Identify which cell holds the provided text, then report its [X, Y] central coordinate. 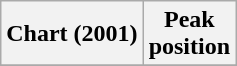
Peakposition [189, 34]
Chart (2001) [72, 34]
